Detect which cell encompasses the target text, then output its (x, y) center coordinate. 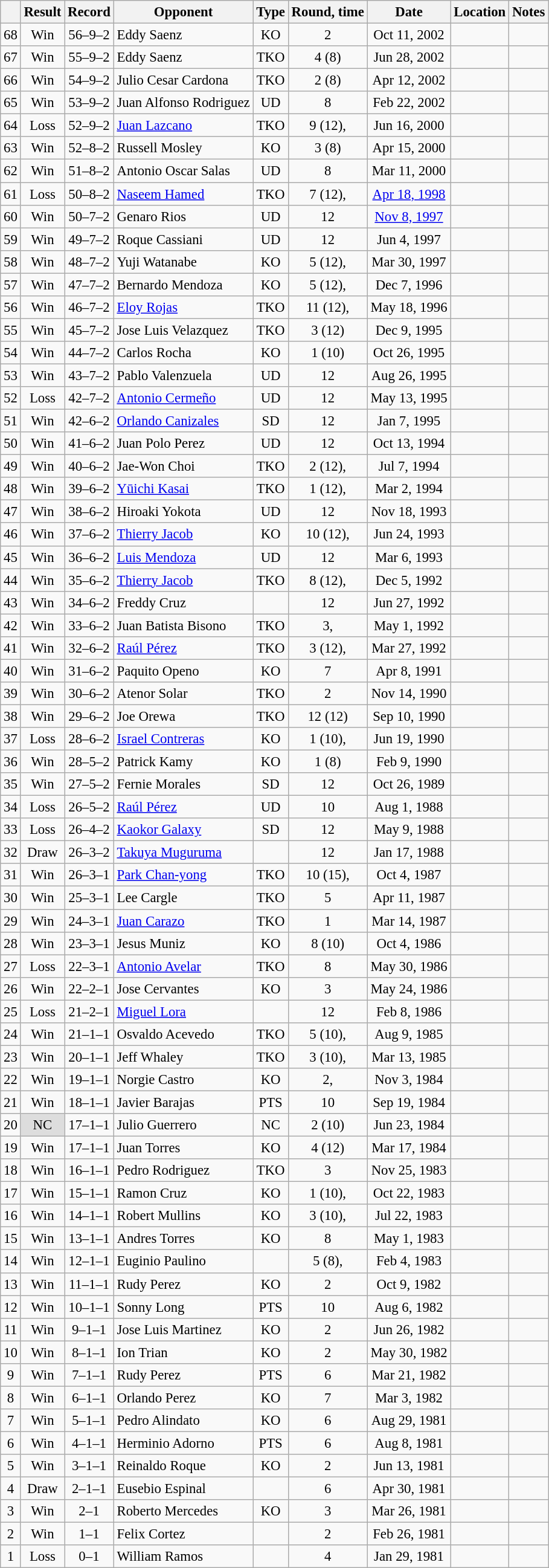
63 (11, 148)
5–1–1 (89, 1421)
7 (12), (327, 194)
Mar 11, 2000 (409, 171)
Dec 5, 1992 (409, 580)
13 (11, 1284)
30 (11, 898)
60 (11, 216)
27 (11, 966)
10–1–1 (89, 1307)
10 (12), (327, 535)
Jan 29, 1981 (409, 1557)
Jose Cervantes (184, 989)
Oct 13, 1994 (409, 444)
22 (11, 1080)
Sonny Long (184, 1307)
26–3–1 (89, 876)
19–1–1 (89, 1080)
42–6–2 (89, 421)
Pablo Valenzuela (184, 375)
Feb 22, 2002 (409, 103)
Mar 21, 1982 (409, 1375)
2 (8) (327, 80)
Oct 9, 1982 (409, 1284)
37 (11, 739)
61 (11, 194)
Dec 7, 1996 (409, 285)
May 24, 1986 (409, 989)
5 (8), (327, 1262)
Jun 19, 1990 (409, 739)
Osvaldo Acevedo (184, 1034)
23–3–1 (89, 943)
47 (11, 512)
35 (11, 784)
39–6–2 (89, 489)
66 (11, 80)
Mar 6, 1993 (409, 557)
Jan 17, 1988 (409, 853)
May 1, 1983 (409, 1239)
33–6–2 (89, 625)
Nov 25, 1983 (409, 1170)
Takuya Muguruma (184, 853)
Park Chan-yong (184, 876)
50–7–2 (89, 216)
Apr 12, 2002 (409, 80)
23 (11, 1057)
8–1–1 (89, 1352)
52 (11, 398)
44 (11, 580)
2, (327, 1080)
Reinaldo Roque (184, 1466)
32 (11, 853)
Feb 26, 1981 (409, 1534)
Roque Cassiani (184, 239)
Jan 7, 1995 (409, 421)
37–6–2 (89, 535)
Mar 2, 1994 (409, 489)
Juan Lazcano (184, 126)
33 (11, 830)
Jun 26, 1982 (409, 1329)
Eloy Rojas (184, 308)
Javier Barajas (184, 1102)
2–1–1 (89, 1489)
Yuji Watanabe (184, 262)
Aug 29, 1981 (409, 1421)
Joe Orewa (184, 716)
Oct 22, 1983 (409, 1193)
Oct 4, 1987 (409, 876)
Type (271, 12)
May 30, 1982 (409, 1352)
43 (11, 602)
Jun 16, 2000 (409, 126)
Jeff Whaley (184, 1057)
17 (11, 1193)
50–8–2 (89, 194)
Jul 7, 1994 (409, 466)
49–7–2 (89, 239)
6–1–1 (89, 1398)
3 (8) (327, 148)
21–1–1 (89, 1034)
50 (11, 444)
2 (12), (327, 466)
Juan Polo Perez (184, 444)
Apr 18, 1998 (409, 194)
2 (10) (327, 1125)
3–1–1 (89, 1466)
Mar 3, 1982 (409, 1398)
30–6–2 (89, 694)
26 (11, 989)
11 (11, 1329)
Eusebio Espinal (184, 1489)
20–1–1 (89, 1057)
Orlando Canizales (184, 421)
Oct 26, 1995 (409, 353)
Feb 4, 1983 (409, 1262)
21–2–1 (89, 1011)
2–1 (89, 1511)
Nov 3, 1984 (409, 1080)
Juan Batista Bisono (184, 625)
59 (11, 239)
Lee Cargle (184, 898)
Oct 26, 1989 (409, 784)
28 (11, 943)
Result (42, 12)
Norgie Castro (184, 1080)
68 (11, 35)
24 (11, 1034)
Sep 10, 1990 (409, 716)
Apr 8, 1991 (409, 671)
46–7–2 (89, 308)
Apr 11, 1987 (409, 898)
Julio Guerrero (184, 1125)
1 (12), (327, 489)
56–9–2 (89, 35)
34–6–2 (89, 602)
8 (12), (327, 580)
Freddy Cruz (184, 602)
43–7–2 (89, 375)
Jose Luis Velazquez (184, 330)
Mar 17, 1984 (409, 1148)
Atenor Solar (184, 694)
Record (89, 12)
40–6–2 (89, 466)
Fernie Morales (184, 784)
Israel Contreras (184, 739)
52–9–2 (89, 126)
May 13, 1995 (409, 398)
Antonio Avelar (184, 966)
Miguel Lora (184, 1011)
Aug 1, 1988 (409, 807)
9 (12), (327, 126)
16 (11, 1216)
Juan Alfonso Rodriguez (184, 103)
40 (11, 671)
Location (480, 12)
25–3–1 (89, 898)
20 (11, 1125)
58 (11, 262)
Juan Carazo (184, 921)
12–1–1 (89, 1262)
49 (11, 466)
Opponent (184, 12)
Roberto Mercedes (184, 1511)
Julio Cesar Cardona (184, 80)
25 (11, 1011)
Luis Mendoza (184, 557)
Apr 15, 2000 (409, 148)
27–5–2 (89, 784)
14–1–1 (89, 1216)
Carlos Rocha (184, 353)
Round, time (327, 12)
34 (11, 807)
51–8–2 (89, 171)
4 (8) (327, 57)
Jose Luis Martinez (184, 1329)
May 18, 1996 (409, 308)
3, (327, 625)
Mar 13, 1985 (409, 1057)
36 (11, 762)
47–7–2 (89, 285)
41 (11, 648)
26–5–2 (89, 807)
Aug 26, 1995 (409, 375)
51 (11, 421)
Aug 6, 1982 (409, 1307)
Patrick Kamy (184, 762)
54–9–2 (89, 80)
Robert Mullins (184, 1216)
29 (11, 921)
Jun 24, 1993 (409, 535)
Jun 23, 1984 (409, 1125)
Juan Torres (184, 1148)
41–6–2 (89, 444)
Jae-Won Choi (184, 466)
1–1 (89, 1534)
57 (11, 285)
1 (10) (327, 353)
38 (11, 716)
Oct 4, 1986 (409, 943)
3 (12) (327, 330)
Mar 27, 1992 (409, 648)
Ion Trian (184, 1352)
Jun 4, 1997 (409, 239)
35–6–2 (89, 580)
May 1, 1992 (409, 625)
5 (10), (327, 1034)
44–7–2 (89, 353)
Notes (529, 12)
Paquito Openo (184, 671)
Feb 8, 1986 (409, 1011)
29–6–2 (89, 716)
0–1 (89, 1557)
24–3–1 (89, 921)
Herminio Adorno (184, 1443)
Kaokor Galaxy (184, 830)
Jun 13, 1981 (409, 1466)
3 (12), (327, 648)
53–9–2 (89, 103)
55 (11, 330)
7–1–1 (89, 1375)
Naseem Hamed (184, 194)
Mar 26, 1981 (409, 1511)
67 (11, 57)
Feb 9, 1990 (409, 762)
14 (11, 1262)
26–4–2 (89, 830)
Pedro Alindato (184, 1421)
28–6–2 (89, 739)
Hiroaki Yokota (184, 512)
Euginio Paulino (184, 1262)
10 (15), (327, 876)
21 (11, 1102)
42–7–2 (89, 398)
Aug 9, 1985 (409, 1034)
32–6–2 (89, 648)
42 (11, 625)
Sep 19, 1984 (409, 1102)
1 (8) (327, 762)
26–3–2 (89, 853)
Nov 14, 1990 (409, 694)
31 (11, 876)
Jun 27, 1992 (409, 602)
11–1–1 (89, 1284)
May 9, 1988 (409, 830)
18 (11, 1170)
15 (11, 1239)
48 (11, 489)
19 (11, 1148)
Yūichi Kasai (184, 489)
Antonio Cermeño (184, 398)
4 (12) (327, 1148)
Antonio Oscar Salas (184, 171)
45–7–2 (89, 330)
52–8–2 (89, 148)
11 (12), (327, 308)
Nov 8, 1997 (409, 216)
Russell Mosley (184, 148)
39 (11, 694)
22–2–1 (89, 989)
53 (11, 375)
56 (11, 308)
9 (11, 1375)
Nov 18, 1993 (409, 512)
Dec 9, 1995 (409, 330)
Andres Torres (184, 1239)
Ramon Cruz (184, 1193)
May 30, 1986 (409, 966)
Genaro Rios (184, 216)
Orlando Perez (184, 1398)
36–6–2 (89, 557)
38–6–2 (89, 512)
Aug 8, 1981 (409, 1443)
16–1–1 (89, 1170)
65 (11, 103)
4–1–1 (89, 1443)
8 (10) (327, 943)
Apr 30, 1981 (409, 1489)
48–7–2 (89, 262)
Jul 22, 1983 (409, 1216)
Pedro Rodriguez (184, 1170)
28–5–2 (89, 762)
31–6–2 (89, 671)
Mar 30, 1997 (409, 262)
12 (12) (327, 716)
William Ramos (184, 1557)
Oct 11, 2002 (409, 35)
Jesus Muniz (184, 943)
9–1–1 (89, 1329)
Bernardo Mendoza (184, 285)
13–1–1 (89, 1239)
55–9–2 (89, 57)
Felix Cortez (184, 1534)
22–3–1 (89, 966)
54 (11, 353)
45 (11, 557)
Mar 14, 1987 (409, 921)
15–1–1 (89, 1193)
62 (11, 171)
18–1–1 (89, 1102)
Jun 28, 2002 (409, 57)
46 (11, 535)
64 (11, 126)
Date (409, 12)
